For the text-containing cell, return its midpoint in (X, Y) coordinate format. 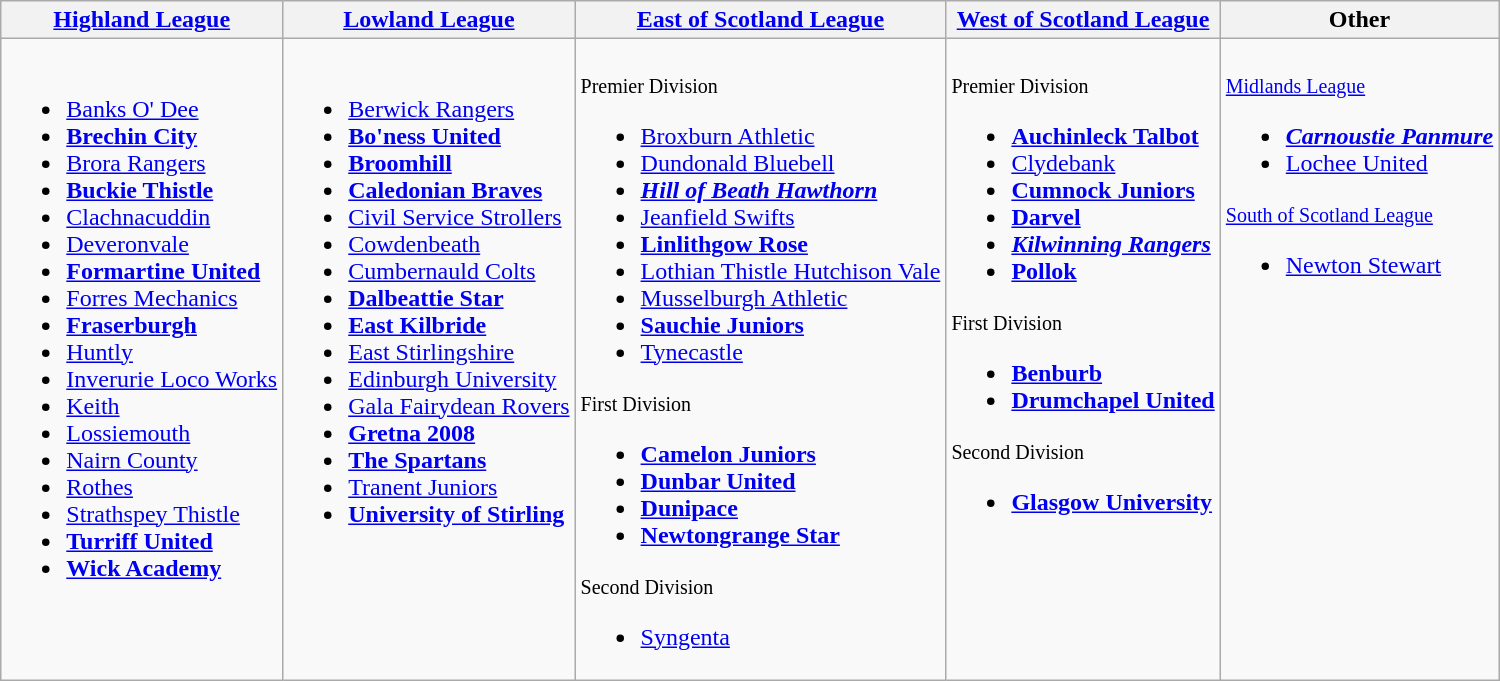
Highland League (142, 20)
Other (1359, 20)
Midlands LeagueCarnoustie PanmureLochee UnitedSouth of Scotland LeagueNewton Stewart (1359, 360)
Lowland League (429, 20)
West of Scotland League (1083, 20)
East of Scotland League (760, 20)
